Detect which cell encompasses the target text, then output its (X, Y) center coordinate. 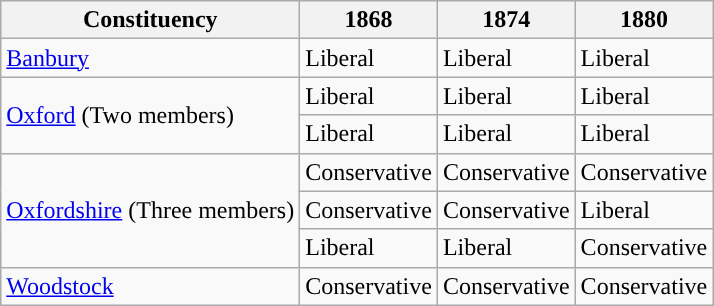
Oxfordshire (Three members) (150, 210)
1868 (369, 20)
Banbury (150, 58)
1880 (644, 20)
Oxford (Two members) (150, 115)
1874 (506, 20)
Woodstock (150, 286)
Constituency (150, 20)
